Identify which cell holds the provided text, then report its [X, Y] central coordinate. 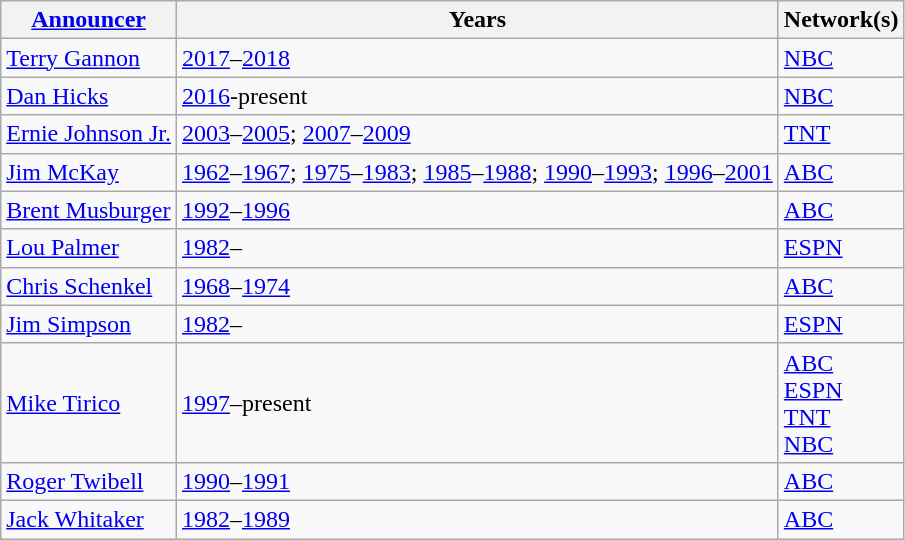
Mike Tirico [89, 402]
ABCESPNTNTNBC [841, 402]
Lou Palmer [89, 248]
Terry Gannon [89, 58]
Roger Twibell [89, 481]
Jim Simpson [89, 324]
Chris Schenkel [89, 286]
2016-present [477, 96]
1962–1967; 1975–1983; 1985–1988; 1990–1993; 1996–2001 [477, 172]
Ernie Johnson Jr. [89, 134]
1968–1974 [477, 286]
Jack Whitaker [89, 519]
2017–2018 [477, 58]
Network(s) [841, 20]
1990–1991 [477, 481]
TNT [841, 134]
1982–1989 [477, 519]
1997–present [477, 402]
2003–2005; 2007–2009 [477, 134]
Jim McKay [89, 172]
Brent Musburger [89, 210]
Years [477, 20]
Announcer [89, 20]
Dan Hicks [89, 96]
1992–1996 [477, 210]
